Search for the cell housing the specified text and yield its [x, y] center coordinate. 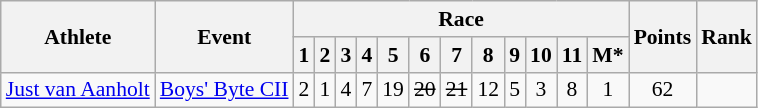
M* [608, 55]
11 [572, 55]
Event [224, 36]
Race [462, 19]
21 [457, 90]
10 [541, 55]
Just van Aanholt [78, 90]
62 [663, 90]
Points [663, 36]
Rank [726, 36]
6 [425, 55]
19 [393, 90]
12 [488, 90]
9 [514, 55]
Boys' Byte CII [224, 90]
20 [425, 90]
Athlete [78, 36]
